Output the (x, y) coordinate of the center of the cell containing the given text.  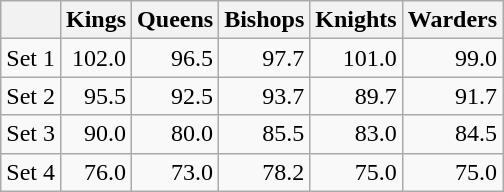
95.5 (96, 96)
99.0 (452, 58)
Set 2 (31, 96)
101.0 (356, 58)
96.5 (176, 58)
73.0 (176, 172)
Knights (356, 20)
Kings (96, 20)
80.0 (176, 134)
84.5 (452, 134)
93.7 (264, 96)
Queens (176, 20)
97.7 (264, 58)
90.0 (96, 134)
Warders (452, 20)
78.2 (264, 172)
Set 3 (31, 134)
76.0 (96, 172)
85.5 (264, 134)
Set 1 (31, 58)
102.0 (96, 58)
91.7 (452, 96)
Set 4 (31, 172)
92.5 (176, 96)
83.0 (356, 134)
89.7 (356, 96)
Bishops (264, 20)
